Locate the cell with the specified text and output its [X, Y] center coordinate. 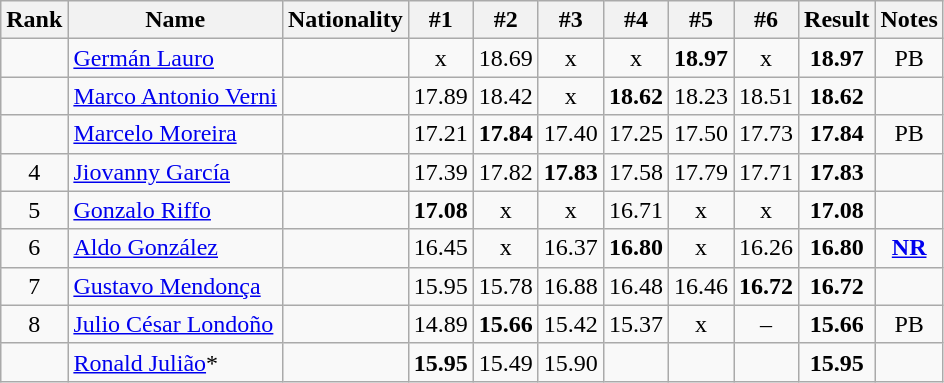
16.71 [636, 210]
17.79 [700, 172]
Result [837, 20]
Marcelo Moreira [176, 134]
17.39 [440, 172]
NR [909, 248]
Germán Lauro [176, 58]
17.40 [570, 134]
17.89 [440, 96]
14.89 [440, 324]
#6 [766, 20]
6 [34, 248]
– [766, 324]
Gustavo Mendonça [176, 286]
Name [176, 20]
17.82 [506, 172]
16.48 [636, 286]
#5 [700, 20]
17.25 [636, 134]
7 [34, 286]
18.51 [766, 96]
16.45 [440, 248]
8 [34, 324]
5 [34, 210]
15.78 [506, 286]
16.26 [766, 248]
#4 [636, 20]
Gonzalo Riffo [176, 210]
17.73 [766, 134]
Aldo González [176, 248]
18.23 [700, 96]
17.50 [700, 134]
18.42 [506, 96]
4 [34, 172]
Rank [34, 20]
16.46 [700, 286]
Marco Antonio Verni [176, 96]
17.71 [766, 172]
15.90 [570, 362]
#1 [440, 20]
18.69 [506, 58]
#3 [570, 20]
Ronald Julião* [176, 362]
17.21 [440, 134]
15.37 [636, 324]
15.49 [506, 362]
#2 [506, 20]
16.88 [570, 286]
17.58 [636, 172]
16.37 [570, 248]
Julio César Londoño [176, 324]
Nationality [345, 20]
Jiovanny García [176, 172]
Notes [909, 20]
15.42 [570, 324]
